Identify which cell holds the provided text, then report its (x, y) central coordinate. 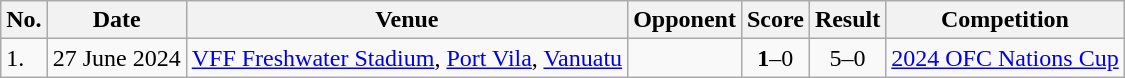
5–0 (847, 58)
Date (116, 20)
1. (24, 58)
Venue (406, 20)
No. (24, 20)
VFF Freshwater Stadium, Port Vila, Vanuatu (406, 58)
27 June 2024 (116, 58)
Competition (1005, 20)
Result (847, 20)
2024 OFC Nations Cup (1005, 58)
1–0 (775, 58)
Opponent (685, 20)
Score (775, 20)
